Scan for the cell matching the given text and deliver its [x, y] coordinate at center. 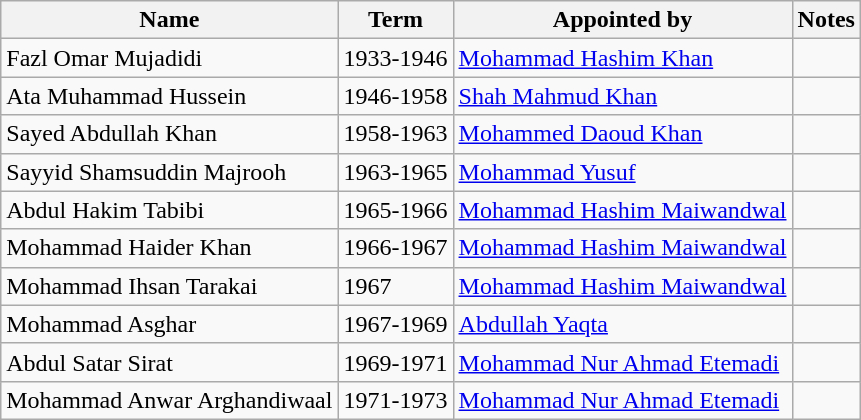
1967 [396, 286]
Mohammed Daoud Khan [622, 134]
Sayyid Shamsuddin Majrooh [170, 172]
Abdul Hakim Tabibi [170, 210]
1946-1958 [396, 96]
Term [396, 20]
Name [170, 20]
Ata Muhammad Hussein [170, 96]
1933-1946 [396, 58]
Appointed by [622, 20]
1971-1973 [396, 400]
Mohammad Yusuf [622, 172]
Abdul Satar Sirat [170, 362]
Sayed Abdullah Khan [170, 134]
1958-1963 [396, 134]
Mohammad Haider Khan [170, 248]
1967-1969 [396, 324]
Notes [826, 20]
Shah Mahmud Khan [622, 96]
1965-1966 [396, 210]
Mohammad Hashim Khan [622, 58]
Fazl Omar Mujadidi [170, 58]
Mohammad Asghar [170, 324]
1963-1965 [396, 172]
Mohammad Ihsan Tarakai [170, 286]
1969-1971 [396, 362]
1966-1967 [396, 248]
Abdullah Yaqta [622, 324]
Mohammad Anwar Arghandiwaal [170, 400]
